Find where the given text appears and provide that cell's center as (x, y) coordinate. 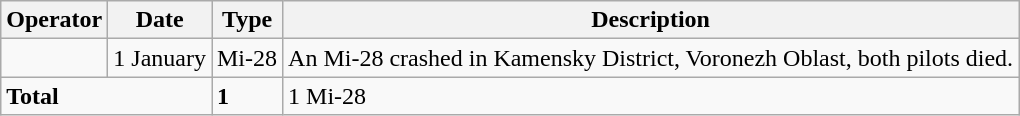
Total (106, 96)
1 January (160, 58)
Description (651, 20)
1 Mi-28 (651, 96)
Operator (54, 20)
Mi-28 (248, 58)
Type (248, 20)
1 (248, 96)
An Mi-28 crashed in Kamensky District, Voronezh Oblast, both pilots died. (651, 58)
Date (160, 20)
